Pinpoint the cell where the given text exists, returning its (x, y) midpoint coordinate. 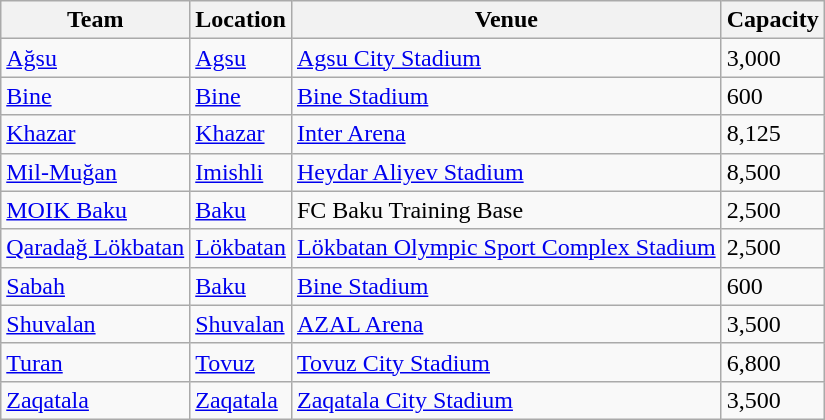
8,500 (772, 172)
Tovuz City Stadium (506, 362)
Inter Arena (506, 134)
FC Baku Training Base (506, 210)
Location (241, 20)
Mil-Muğan (96, 172)
Qaradağ Lökbatan (96, 248)
Turan (96, 362)
6,800 (772, 362)
Agsu (241, 58)
Ağsu (96, 58)
MOIK Baku (96, 210)
Agsu City Stadium (506, 58)
3,000 (772, 58)
AZAL Arena (506, 324)
Tovuz (241, 362)
Lökbatan (241, 248)
8,125 (772, 134)
Sabah (96, 286)
Imishli (241, 172)
Team (96, 20)
Zaqatala City Stadium (506, 400)
Capacity (772, 20)
Lökbatan Olympic Sport Complex Stadium (506, 248)
Heydar Aliyev Stadium (506, 172)
Venue (506, 20)
